Return (X, Y) of the center of cell containing provided text 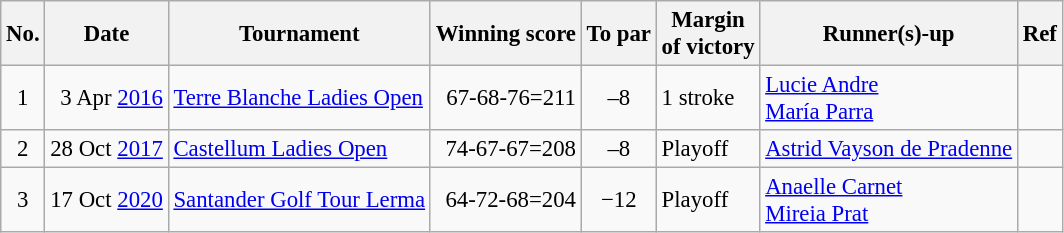
Tournament (299, 34)
3 (23, 200)
Marginof victory (708, 34)
1 stroke (708, 98)
Anaelle Carnet Mireia Prat (889, 200)
To par (618, 34)
Ref (1040, 34)
28 Oct 2017 (106, 149)
No. (23, 34)
Terre Blanche Ladies Open (299, 98)
−12 (618, 200)
Astrid Vayson de Pradenne (889, 149)
67-68-76=211 (506, 98)
64-72-68=204 (506, 200)
Winning score (506, 34)
Runner(s)-up (889, 34)
Castellum Ladies Open (299, 149)
2 (23, 149)
74-67-67=208 (506, 149)
Lucie Andre María Parra (889, 98)
3 Apr 2016 (106, 98)
Santander Golf Tour Lerma (299, 200)
Date (106, 34)
1 (23, 98)
17 Oct 2020 (106, 200)
